Determine the (X, Y) coordinate at the center of the cell enclosing the given text.  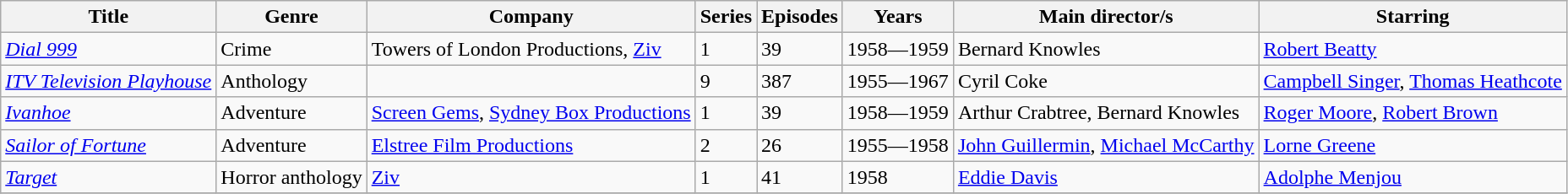
Genre (291, 17)
Sailor of Fortune (108, 145)
Years (897, 17)
Main director/s (1106, 17)
ITV Television Playhouse (108, 81)
Cyril Coke (1106, 81)
Campbell Singer, Thomas Heathcote (1413, 81)
Horror anthology (291, 177)
1955—1967 (897, 81)
1958 (897, 177)
Roger Moore, Robert Brown (1413, 113)
Target (108, 177)
Anthology (291, 81)
Bernard Knowles (1106, 49)
Dial 999 (108, 49)
Episodes (800, 17)
Title (108, 17)
Screen Gems, Sydney Box Productions (531, 113)
Lorne Greene (1413, 145)
26 (800, 145)
Company (531, 17)
1955—1958 (897, 145)
Ivanhoe (108, 113)
9 (726, 81)
Starring (1413, 17)
Robert Beatty (1413, 49)
Eddie Davis (1106, 177)
Elstree Film Productions (531, 145)
41 (800, 177)
387 (800, 81)
Arthur Crabtree, Bernard Knowles (1106, 113)
John Guillermin, Michael McCarthy (1106, 145)
Ziv (531, 177)
Adolphe Menjou (1413, 177)
Crime (291, 49)
2 (726, 145)
Towers of London Productions, Ziv (531, 49)
Series (726, 17)
